Search for the cell housing the specified text and yield its (X, Y) center coordinate. 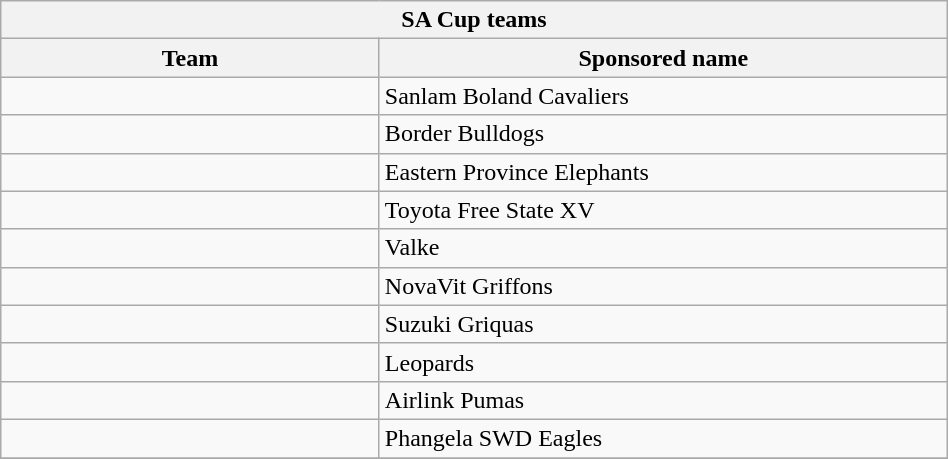
Leopards (663, 362)
NovaVit Griffons (663, 286)
Team (190, 58)
Toyota Free State XV (663, 210)
Border Bulldogs (663, 134)
Phangela SWD Eagles (663, 438)
Valke (663, 248)
Sanlam Boland Cavaliers (663, 96)
Airlink Pumas (663, 400)
Sponsored name (663, 58)
Eastern Province Elephants (663, 172)
SA Cup teams (474, 20)
Suzuki Griquas (663, 324)
